Return [X, Y] of the center of cell containing provided text 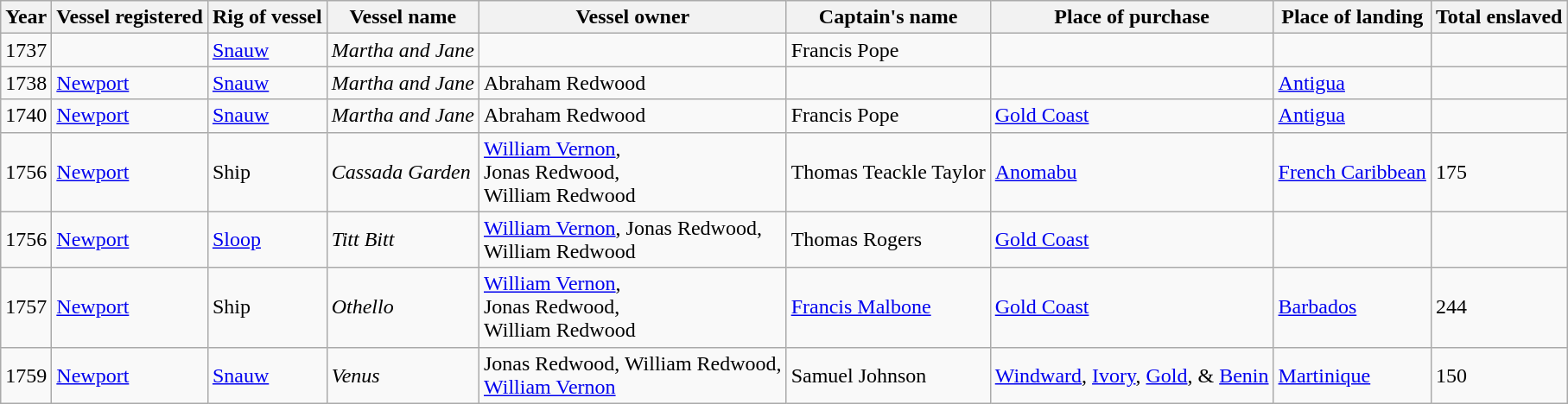
Martinique [1352, 375]
1757 [26, 307]
Vessel name [403, 17]
Total enslaved [1499, 17]
Cassada Garden [403, 172]
Place of landing [1352, 17]
Place of purchase [1132, 17]
Rig of vessel [267, 17]
Venus [403, 375]
William Vernon, Jonas Redwood,William Redwood [632, 240]
1759 [26, 375]
Anomabu [1132, 172]
Othello [403, 307]
Windward, Ivory, Gold, & Benin [1132, 375]
Vessel registered [130, 17]
Vessel owner [632, 17]
244 [1499, 307]
Titt Bitt [403, 240]
French Caribbean [1352, 172]
Francis Malbone [888, 307]
1737 [26, 50]
Samuel Johnson [888, 375]
Thomas Teackle Taylor [888, 172]
Year [26, 17]
150 [1499, 375]
175 [1499, 172]
Barbados [1352, 307]
Captain's name [888, 17]
1738 [26, 83]
Thomas Rogers [888, 240]
Sloop [267, 240]
1740 [26, 116]
Jonas Redwood, William Redwood,William Vernon [632, 375]
